Scan for the cell matching the given text and deliver its [x, y] coordinate at center. 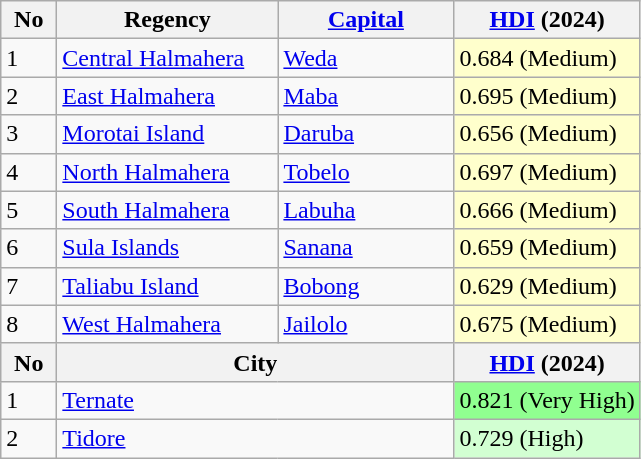
0.666 (Medium) [547, 210]
5 [29, 210]
East Halmahera [168, 96]
Sula Islands [168, 248]
Labuha [366, 210]
0.684 (Medium) [547, 58]
Jailolo [366, 324]
Maba [366, 96]
0.629 (Medium) [547, 286]
0.729 (High) [547, 438]
0.821 (Very High) [547, 400]
Central Halmahera [168, 58]
Daruba [366, 134]
Tobelo [366, 172]
0.675 (Medium) [547, 324]
South Halmahera [168, 210]
North Halmahera [168, 172]
Ternate [256, 400]
6 [29, 248]
West Halmahera [168, 324]
Bobong [366, 286]
Weda [366, 58]
0.659 (Medium) [547, 248]
4 [29, 172]
Taliabu Island [168, 286]
City [256, 362]
Capital [366, 20]
Regency [168, 20]
Sanana [366, 248]
0.697 (Medium) [547, 172]
7 [29, 286]
0.695 (Medium) [547, 96]
3 [29, 134]
8 [29, 324]
0.656 (Medium) [547, 134]
Tidore [256, 438]
Morotai Island [168, 134]
